Return (x, y) of the center of cell containing provided text 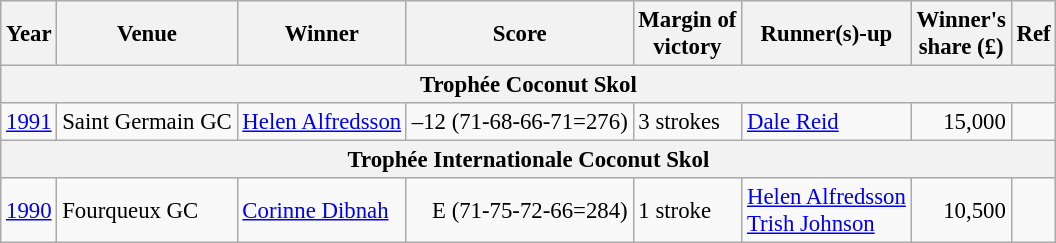
Runner(s)-up (826, 34)
E (71-75-72-66=284) (520, 210)
Winner'sshare (£) (961, 34)
10,500 (961, 210)
Margin ofvictory (688, 34)
1 stroke (688, 210)
Saint Germain GC (147, 122)
Year (29, 34)
1991 (29, 122)
Corinne Dibnah (322, 210)
15,000 (961, 122)
Venue (147, 34)
Trophée Coconut Skol (528, 85)
3 strokes (688, 122)
Winner (322, 34)
–12 (71-68-66-71=276) (520, 122)
Dale Reid (826, 122)
Helen Alfredsson Trish Johnson (826, 210)
Trophée Internationale Coconut Skol (528, 160)
Score (520, 34)
1990 (29, 210)
Fourqueux GC (147, 210)
Ref (1034, 34)
Helen Alfredsson (322, 122)
